Detect which cell encompasses the target text, then output its [X, Y] center coordinate. 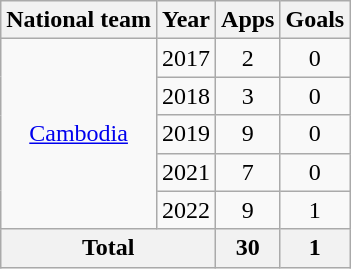
Apps [248, 20]
30 [248, 248]
3 [248, 96]
2021 [186, 172]
Cambodia [79, 134]
Total [108, 248]
Year [186, 20]
7 [248, 172]
2017 [186, 58]
2022 [186, 210]
2018 [186, 96]
National team [79, 20]
2 [248, 58]
Goals [315, 20]
2019 [186, 134]
